Determine the [X, Y] coordinate at the center of the cell enclosing the given text.  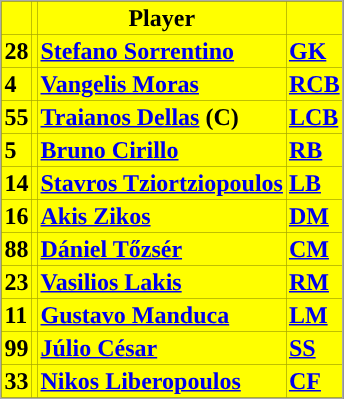
LB [314, 182]
Vasilios Lakis [162, 282]
CM [314, 248]
Gustavo Manduca [162, 314]
99 [17, 348]
LM [314, 314]
33 [17, 380]
CF [314, 380]
Akis Zikos [162, 216]
GK [314, 50]
SS [314, 348]
RB [314, 150]
Traianos Dellas (C) [162, 116]
88 [17, 248]
14 [17, 182]
Nikos Liberopoulos [162, 380]
Stavros Tziortziopoulos [162, 182]
RM [314, 282]
Júlio César [162, 348]
Dániel Tőzsér [162, 248]
11 [17, 314]
LCB [314, 116]
4 [17, 84]
Player [162, 18]
55 [17, 116]
5 [17, 150]
28 [17, 50]
Stefano Sorrentino [162, 50]
23 [17, 282]
Bruno Cirillo [162, 150]
DM [314, 216]
Vangelis Moras [162, 84]
RCB [314, 84]
16 [17, 216]
